Determine the [x, y] coordinate at the center of the cell enclosing the given text.  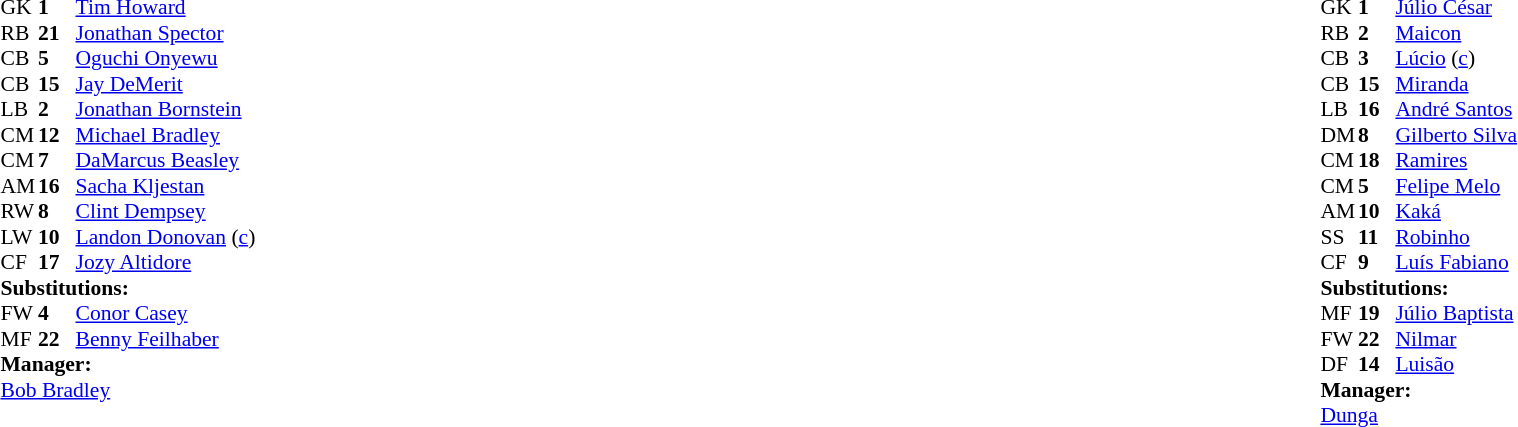
SS [1339, 237]
14 [1377, 365]
Jonathan Bornstein [166, 109]
DaMarcus Beasley [166, 161]
Landon Donovan (c) [166, 237]
Ramires [1456, 161]
Luís Fabiano [1456, 263]
Luisão [1456, 365]
DM [1339, 135]
7 [57, 161]
Robinho [1456, 237]
19 [1377, 313]
12 [57, 135]
Oguchi Onyewu [166, 59]
Felipe Melo [1456, 186]
Jozy Altidore [166, 263]
21 [57, 33]
Júlio Baptista [1456, 313]
4 [57, 313]
André Santos [1456, 109]
3 [1377, 59]
Jay DeMerit [166, 84]
Maicon [1456, 33]
Conor Casey [166, 313]
Bob Bradley [128, 390]
Miranda [1456, 84]
Gilberto Silva [1456, 135]
11 [1377, 237]
Clint Dempsey [166, 211]
Michael Bradley [166, 135]
RW [19, 211]
DF [1339, 365]
Sacha Kljestan [166, 186]
Kaká [1456, 211]
9 [1377, 263]
Nilmar [1456, 339]
17 [57, 263]
Lúcio (c) [1456, 59]
18 [1377, 161]
Benny Feilhaber [166, 339]
LW [19, 237]
Jonathan Spector [166, 33]
